From the cell containing the given text, extract its center point as [X, Y] coordinate. 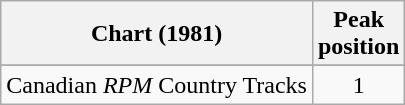
Chart (1981) [157, 34]
Canadian RPM Country Tracks [157, 85]
1 [358, 85]
Peakposition [358, 34]
